For the text-containing cell, return its midpoint in (X, Y) coordinate format. 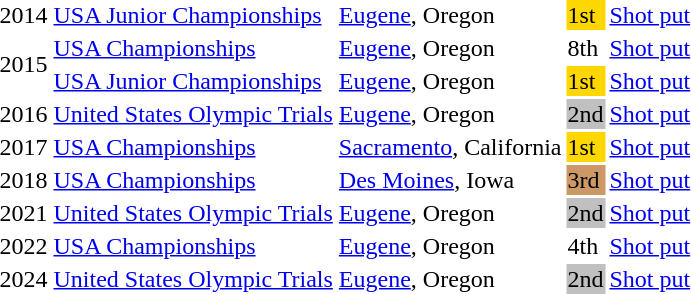
8th (586, 48)
Sacramento, California (450, 147)
3rd (586, 180)
4th (586, 246)
Des Moines, Iowa (450, 180)
